From the cell containing the given text, extract its center point as (X, Y) coordinate. 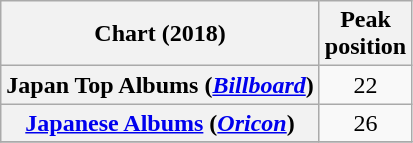
22 (365, 85)
26 (365, 123)
Chart (2018) (160, 34)
Japan Top Albums (Billboard) (160, 85)
Japanese Albums (Oricon) (160, 123)
Peakposition (365, 34)
